Detect which cell encompasses the target text, then output its (X, Y) center coordinate. 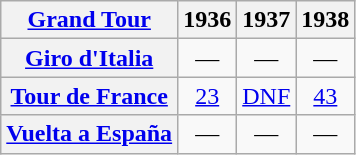
DNF (266, 96)
23 (208, 96)
Grand Tour (90, 20)
1936 (208, 20)
43 (326, 96)
Tour de France (90, 96)
1938 (326, 20)
Vuelta a España (90, 134)
1937 (266, 20)
Giro d'Italia (90, 58)
